Output the (X, Y) coordinate of the center of the cell containing the given text.  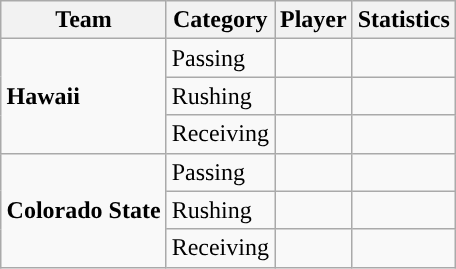
Hawaii (84, 96)
Player (313, 20)
Colorado State (84, 210)
Category (220, 20)
Team (84, 20)
Statistics (404, 20)
